Return the (X, Y) coordinate for the center point of the cell that contains the specified text.  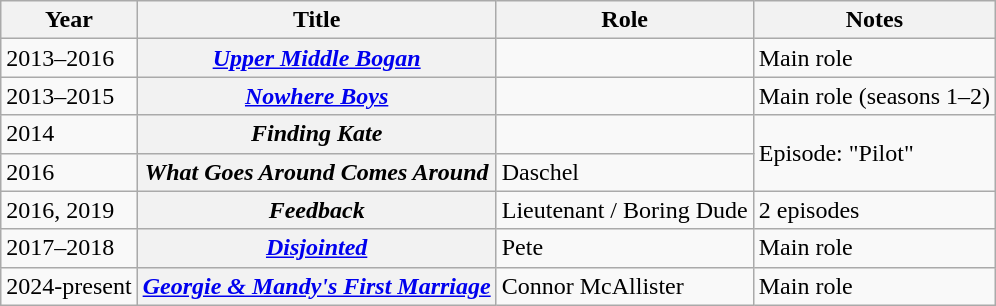
Episode: "Pilot" (874, 153)
Finding Kate (316, 134)
2013–2015 (69, 96)
Upper Middle Bogan (316, 58)
Title (316, 20)
2 episodes (874, 210)
Feedback (316, 210)
Main role (seasons 1–2) (874, 96)
Year (69, 20)
What Goes Around Comes Around (316, 172)
Daschel (624, 172)
2013–2016 (69, 58)
2016 (69, 172)
Role (624, 20)
2014 (69, 134)
Nowhere Boys (316, 96)
2017–2018 (69, 248)
Connor McAllister (624, 286)
2024-present (69, 286)
Georgie & Mandy's First Marriage (316, 286)
Pete (624, 248)
Notes (874, 20)
Lieutenant / Boring Dude (624, 210)
Disjointed (316, 248)
2016, 2019 (69, 210)
